Return (X, Y) of the center of cell containing provided text 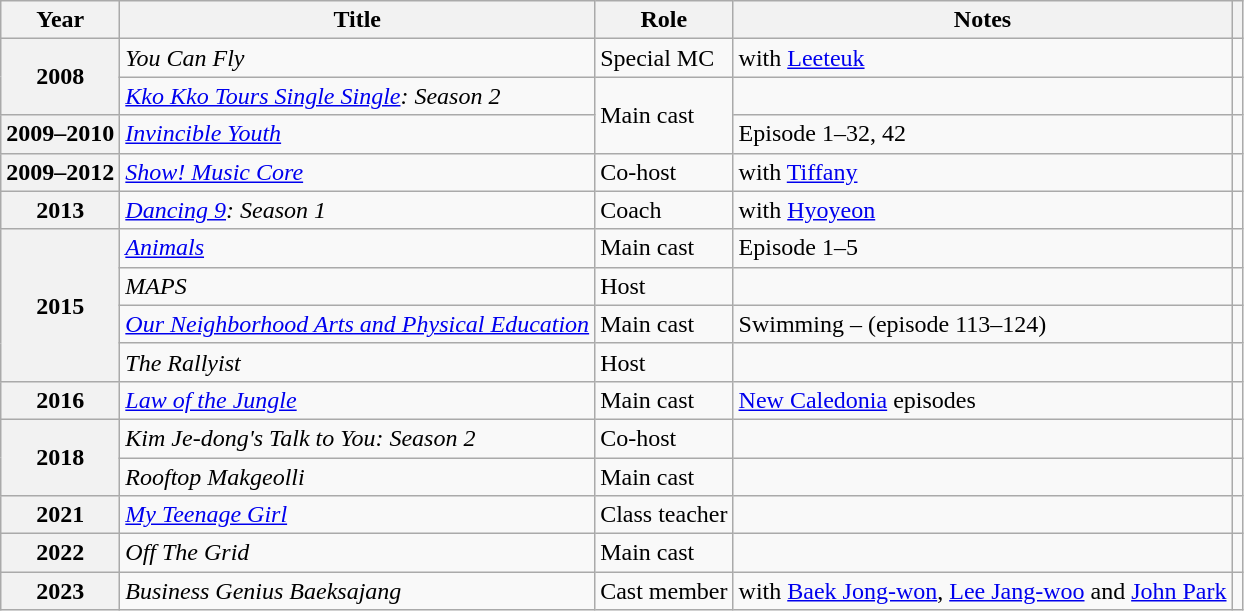
Business Genius Baeksajang (358, 591)
2016 (60, 400)
My Teenage Girl (358, 515)
2009–2010 (60, 134)
Kko Kko Tours Single Single: Season 2 (358, 96)
Coach (664, 210)
Title (358, 20)
Special MC (664, 58)
Role (664, 20)
Rooftop Makgeolli (358, 477)
2021 (60, 515)
Episode 1–5 (982, 248)
The Rallyist (358, 362)
You Can Fly (358, 58)
with Leeteuk (982, 58)
Dancing 9: Season 1 (358, 210)
Episode 1–32, 42 (982, 134)
MAPS (358, 286)
Year (60, 20)
Swimming – (episode 113–124) (982, 324)
2013 (60, 210)
Notes (982, 20)
Law of the Jungle (358, 400)
Our Neighborhood Arts and Physical Education (358, 324)
Class teacher (664, 515)
2009–2012 (60, 172)
Show! Music Core (358, 172)
with Baek Jong-won, Lee Jang-woo and John Park (982, 591)
2008 (60, 77)
Animals (358, 248)
Cast member (664, 591)
New Caledonia episodes (982, 400)
2022 (60, 553)
2023 (60, 591)
Kim Je-dong's Talk to You: Season 2 (358, 438)
2015 (60, 305)
Invincible Youth (358, 134)
Off The Grid (358, 553)
with Hyoyeon (982, 210)
2018 (60, 457)
with Tiffany (982, 172)
